Capture the cell that displays the provided text and extract its [x, y] central coordinate. 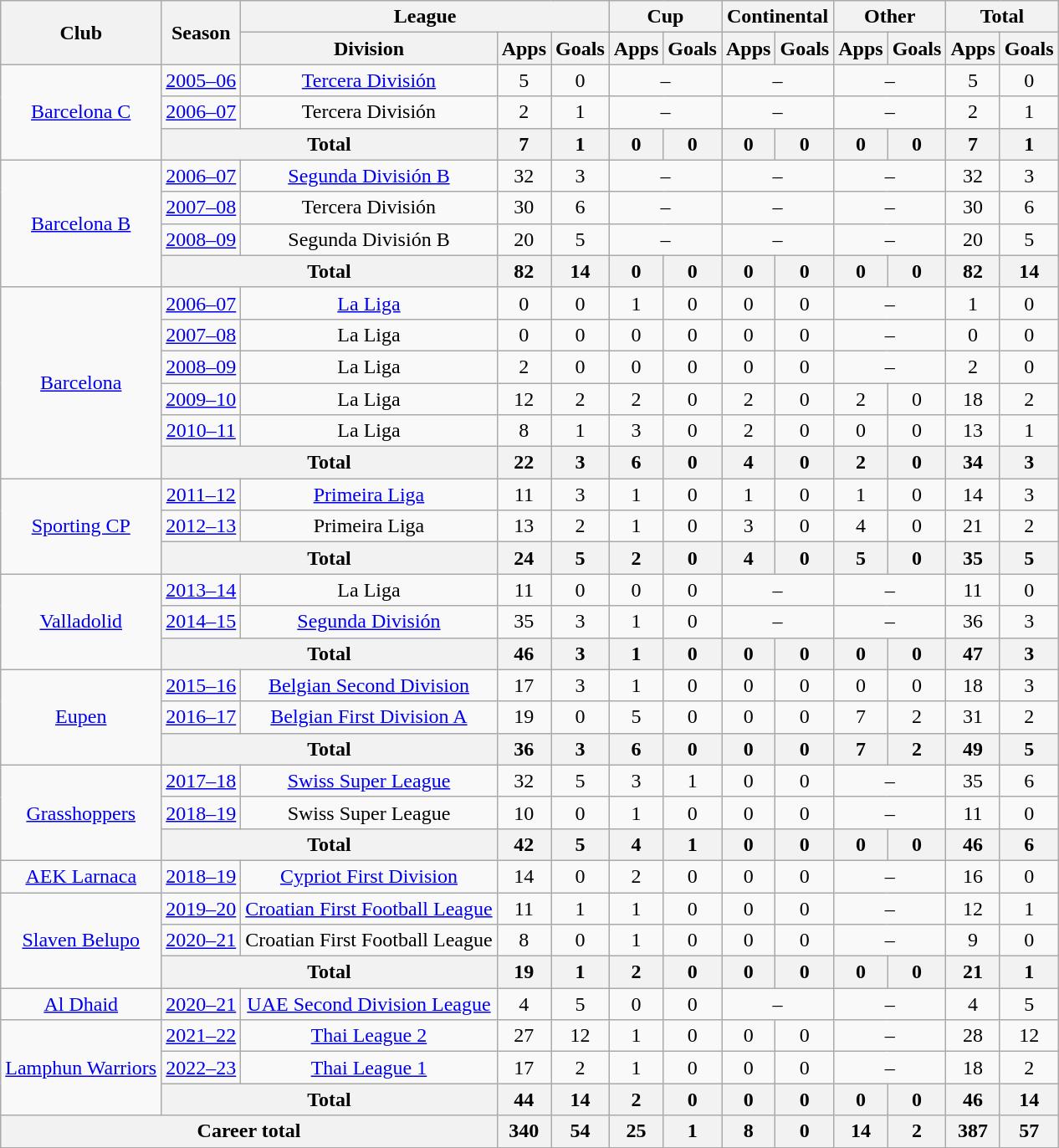
Continental [777, 17]
2014–15 [201, 622]
UAE Second Division League [369, 1004]
24 [524, 558]
2019–20 [201, 908]
League [425, 17]
27 [524, 1036]
Belgian Second Division [369, 685]
54 [581, 1131]
2022–23 [201, 1068]
387 [973, 1131]
2005–06 [201, 80]
47 [973, 653]
AEK Larnaca [81, 876]
9 [973, 940]
2015–16 [201, 685]
Slaven Belupo [81, 940]
Other [890, 17]
44 [524, 1099]
22 [524, 463]
Season [201, 33]
25 [636, 1131]
Barcelona [81, 382]
2012–13 [201, 526]
2009–10 [201, 399]
Barcelona C [81, 112]
340 [524, 1131]
Belgian First Division A [369, 717]
Eupen [81, 717]
57 [1029, 1131]
Segunda División [369, 622]
2021–22 [201, 1036]
Career total [249, 1131]
Lamphun Warriors [81, 1068]
28 [973, 1036]
31 [973, 717]
34 [973, 463]
2016–17 [201, 717]
Thai League 1 [369, 1068]
Club [81, 33]
2013–14 [201, 590]
Sporting CP [81, 526]
Al Dhaid [81, 1004]
49 [973, 749]
10 [524, 812]
Thai League 2 [369, 1036]
Division [369, 49]
2017–18 [201, 781]
Cypriot First Division [369, 876]
42 [524, 844]
2011–12 [201, 495]
Barcelona B [81, 223]
Valladolid [81, 622]
16 [973, 876]
Grasshoppers [81, 812]
Cup [665, 17]
2010–11 [201, 431]
